From the cell containing the given text, extract its center point as [x, y] coordinate. 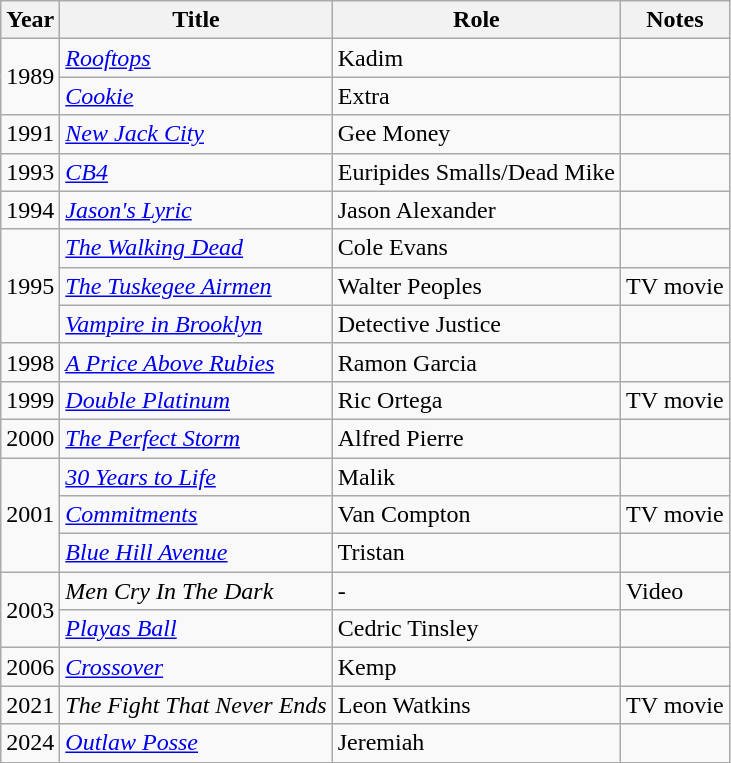
Year [30, 20]
Extra [476, 96]
Men Cry In The Dark [196, 591]
2024 [30, 743]
Malik [476, 477]
A Price Above Rubies [196, 362]
Alfred Pierre [476, 438]
The Tuskegee Airmen [196, 286]
The Fight That Never Ends [196, 705]
Ric Ortega [476, 400]
Jason's Lyric [196, 210]
CB4 [196, 172]
Kadim [476, 58]
New Jack City [196, 134]
Commitments [196, 515]
1994 [30, 210]
2021 [30, 705]
1998 [30, 362]
Van Compton [476, 515]
2006 [30, 667]
2003 [30, 610]
Double Platinum [196, 400]
- [476, 591]
Title [196, 20]
Jeremiah [476, 743]
1999 [30, 400]
Crossover [196, 667]
Blue Hill Avenue [196, 553]
Rooftops [196, 58]
1989 [30, 77]
Outlaw Posse [196, 743]
Gee Money [476, 134]
Ramon Garcia [476, 362]
1993 [30, 172]
Cedric Tinsley [476, 629]
Kemp [476, 667]
Euripides Smalls/Dead Mike [476, 172]
2000 [30, 438]
Video [676, 591]
1991 [30, 134]
Jason Alexander [476, 210]
Detective Justice [476, 324]
1995 [30, 286]
Vampire in Brooklyn [196, 324]
Notes [676, 20]
30 Years to Life [196, 477]
The Perfect Storm [196, 438]
The Walking Dead [196, 248]
Playas Ball [196, 629]
Walter Peoples [476, 286]
Cookie [196, 96]
Cole Evans [476, 248]
2001 [30, 515]
Tristan [476, 553]
Role [476, 20]
Leon Watkins [476, 705]
